Provide the (x, y) coordinate of the cell's center where the given text is located.  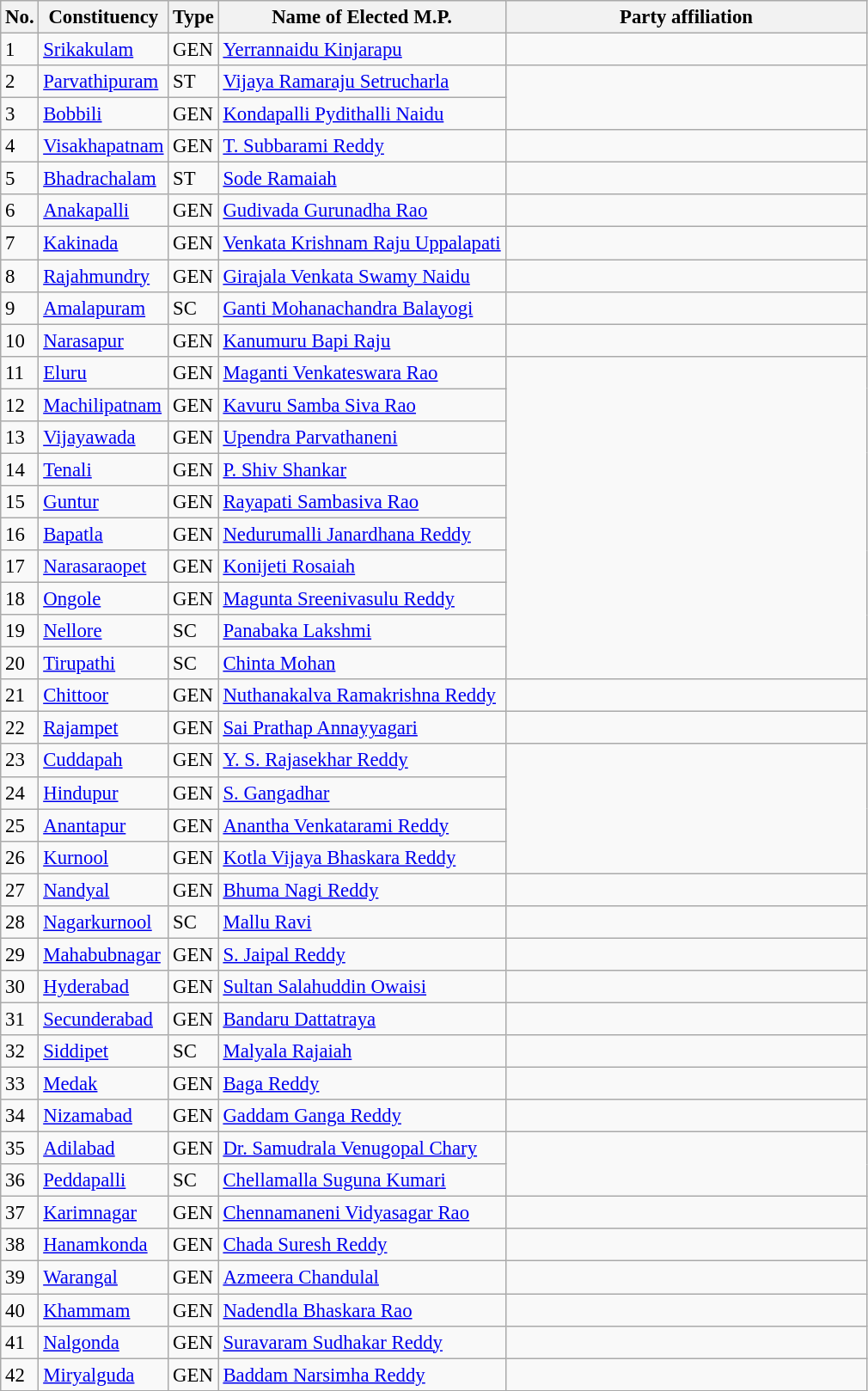
Nizamabad (103, 1116)
Hindupur (103, 793)
Gudivada Gurunadha Rao (362, 211)
Vijaya Ramaraju Setrucharla (362, 82)
Chinta Mohan (362, 664)
Amalapuram (103, 308)
3 (20, 114)
Mallu Ravi (362, 922)
Ongole (103, 599)
Nandyal (103, 890)
4 (20, 146)
23 (20, 761)
6 (20, 211)
Peddapalli (103, 1180)
Kavuru Samba Siva Rao (362, 405)
Kanumuru Bapi Raju (362, 340)
14 (20, 469)
Nadendla Bhaskara Rao (362, 1310)
Party affiliation (686, 17)
12 (20, 405)
13 (20, 438)
Parvathipuram (103, 82)
Bapatla (103, 534)
11 (20, 372)
36 (20, 1180)
20 (20, 664)
Kondapalli Pydithalli Naidu (362, 114)
Machilipatnam (103, 405)
15 (20, 502)
33 (20, 1084)
Magunta Sreenivasulu Reddy (362, 599)
Srikakulam (103, 50)
Khammam (103, 1310)
Panabaka Lakshmi (362, 631)
Suravaram Sudhakar Reddy (362, 1342)
Nuthanakalva Ramakrishna Reddy (362, 695)
37 (20, 1213)
Constituency (103, 17)
21 (20, 695)
Kotla Vijaya Bhaskara Reddy (362, 857)
16 (20, 534)
S. Gangadhar (362, 793)
Name of Elected M.P. (362, 17)
Visakhapatnam (103, 146)
Bobbili (103, 114)
Anantapur (103, 825)
29 (20, 954)
Kakinada (103, 243)
Anakapalli (103, 211)
Dr. Samudrala Venugopal Chary (362, 1149)
8 (20, 276)
Warangal (103, 1278)
Baga Reddy (362, 1084)
31 (20, 1019)
38 (20, 1246)
Tenali (103, 469)
Chellamalla Suguna Kumari (362, 1180)
Karimnagar (103, 1213)
26 (20, 857)
Bhadrachalam (103, 179)
Hyderabad (103, 987)
Yerrannaidu Kinjarapu (362, 50)
40 (20, 1310)
7 (20, 243)
Adilabad (103, 1149)
Venkata Krishnam Raju Uppalapati (362, 243)
1 (20, 50)
Tirupathi (103, 664)
Rajahmundry (103, 276)
Narasapur (103, 340)
Nellore (103, 631)
Upendra Parvathaneni (362, 438)
Gaddam Ganga Reddy (362, 1116)
No. (20, 17)
Konijeti Rosaiah (362, 567)
Rayapati Sambasiva Rao (362, 502)
42 (20, 1375)
Baddam Narsimha Reddy (362, 1375)
Y. S. Rajasekhar Reddy (362, 761)
24 (20, 793)
T. Subbarami Reddy (362, 146)
Ganti Mohanachandra Balayogi (362, 308)
Maganti Venkateswara Rao (362, 372)
22 (20, 728)
Chittoor (103, 695)
Sode Ramaiah (362, 179)
Sultan Salahuddin Owaisi (362, 987)
Chada Suresh Reddy (362, 1246)
Type (193, 17)
Bandaru Dattatraya (362, 1019)
Medak (103, 1084)
Nalgonda (103, 1342)
41 (20, 1342)
Kurnool (103, 857)
19 (20, 631)
Nedurumalli Janardhana Reddy (362, 534)
Secunderabad (103, 1019)
Siddipet (103, 1051)
Sai Prathap Annayyagari (362, 728)
Mahabubnagar (103, 954)
30 (20, 987)
27 (20, 890)
Anantha Venkatarami Reddy (362, 825)
5 (20, 179)
P. Shiv Shankar (362, 469)
39 (20, 1278)
Malyala Rajaiah (362, 1051)
17 (20, 567)
Nagarkurnool (103, 922)
28 (20, 922)
34 (20, 1116)
18 (20, 599)
Rajampet (103, 728)
2 (20, 82)
Chennamaneni Vidyasagar Rao (362, 1213)
25 (20, 825)
Hanamkonda (103, 1246)
Narasaraopet (103, 567)
S. Jaipal Reddy (362, 954)
35 (20, 1149)
Azmeera Chandulal (362, 1278)
Vijayawada (103, 438)
Guntur (103, 502)
10 (20, 340)
32 (20, 1051)
Bhuma Nagi Reddy (362, 890)
Cuddapah (103, 761)
Miryalguda (103, 1375)
9 (20, 308)
Eluru (103, 372)
Girajala Venkata Swamy Naidu (362, 276)
